Extract the (X, Y) coordinate from the center of the cell holding the provided text.  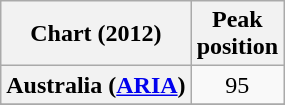
Australia (ARIA) (96, 85)
Peakposition (237, 34)
95 (237, 85)
Chart (2012) (96, 34)
